From the cell containing the given text, extract its center point as (X, Y) coordinate. 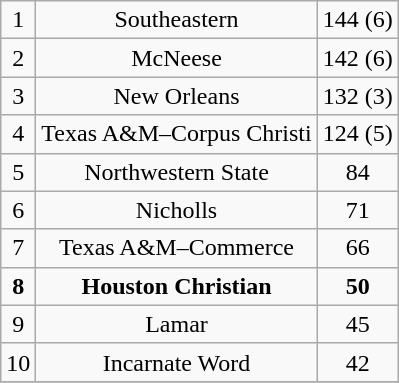
42 (358, 362)
2 (18, 58)
Lamar (176, 324)
10 (18, 362)
Nicholls (176, 210)
142 (6) (358, 58)
84 (358, 172)
4 (18, 134)
6 (18, 210)
66 (358, 248)
5 (18, 172)
Texas A&M–Corpus Christi (176, 134)
Southeastern (176, 20)
3 (18, 96)
50 (358, 286)
Northwestern State (176, 172)
Incarnate Word (176, 362)
7 (18, 248)
Houston Christian (176, 286)
45 (358, 324)
1 (18, 20)
9 (18, 324)
McNeese (176, 58)
8 (18, 286)
144 (6) (358, 20)
71 (358, 210)
Texas A&M–Commerce (176, 248)
New Orleans (176, 96)
132 (3) (358, 96)
124 (5) (358, 134)
